From the cell containing the given text, extract its center point as [x, y] coordinate. 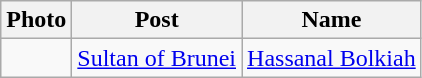
Photo [36, 20]
Hassanal Bolkiah [332, 58]
Sultan of Brunei [157, 58]
Post [157, 20]
Name [332, 20]
